Extract the [X, Y] coordinate from the center of the cell holding the provided text.  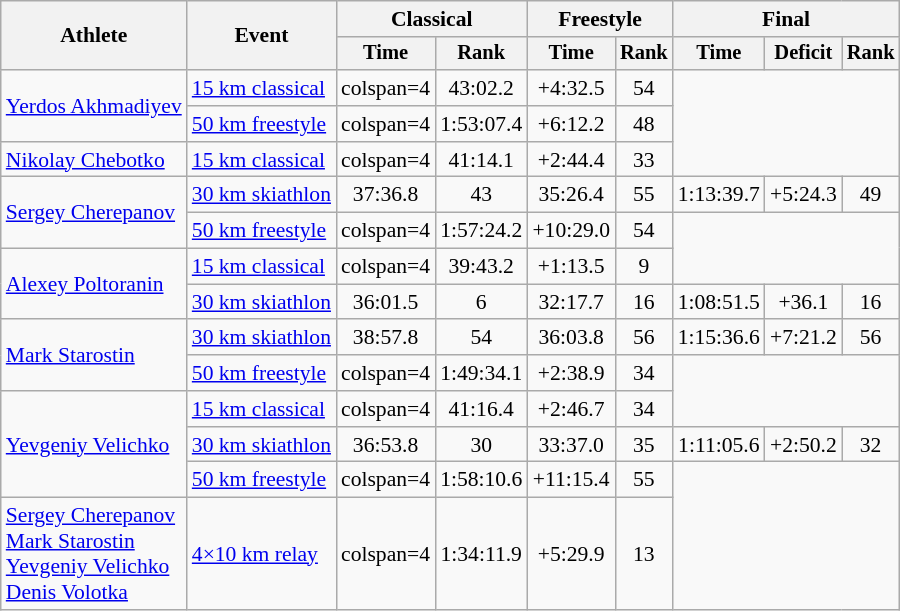
33 [644, 160]
+11:15.4 [571, 480]
32 [871, 445]
1:11:05.6 [719, 445]
1:13:39.7 [719, 195]
Freestyle [600, 19]
Mark Starostin [94, 356]
Classical [432, 19]
Yerdos Akhmadiyev [94, 106]
+1:13.5 [571, 267]
36:01.5 [386, 302]
1:49:34.1 [481, 373]
+5:29.9 [571, 554]
43:02.2 [481, 88]
35:26.4 [571, 195]
6 [481, 302]
48 [644, 124]
Yevgeniy Velichko [94, 444]
32:17.7 [571, 302]
+10:29.0 [571, 231]
1:34:11.9 [481, 554]
13 [644, 554]
Nikolay Chebotko [94, 160]
1:53:07.4 [481, 124]
30 [481, 445]
9 [644, 267]
49 [871, 195]
Final [786, 19]
+2:50.2 [804, 445]
41:16.4 [481, 409]
+2:46.7 [571, 409]
+5:24.3 [804, 195]
Deficit [804, 54]
38:57.8 [386, 338]
+7:21.2 [804, 338]
+4:32.5 [571, 88]
Athlete [94, 36]
35 [644, 445]
36:53.8 [386, 445]
4×10 km relay [262, 554]
43 [481, 195]
33:37.0 [571, 445]
41:14.1 [481, 160]
37:36.8 [386, 195]
1:08:51.5 [719, 302]
39:43.2 [481, 267]
1:58:10.6 [481, 480]
Sergey Cherepanov [94, 212]
36:03.8 [571, 338]
+36.1 [804, 302]
+6:12.2 [571, 124]
1:15:36.6 [719, 338]
Alexey Poltoranin [94, 284]
+2:44.4 [571, 160]
Event [262, 36]
Sergey CherepanovMark StarostinYevgeniy VelichkoDenis Volotka [94, 554]
+2:38.9 [571, 373]
1:57:24.2 [481, 231]
